Pinpoint the cell where the given text exists, returning its [x, y] midpoint coordinate. 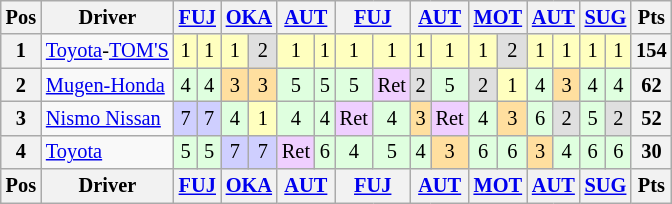
Nismo Nissan [108, 118]
30 [651, 152]
52 [651, 118]
154 [651, 51]
62 [651, 85]
Toyota [108, 152]
Mugen-Honda [108, 85]
Toyota-TOM'S [108, 51]
